Pinpoint the cell where the given text exists, returning its (x, y) midpoint coordinate. 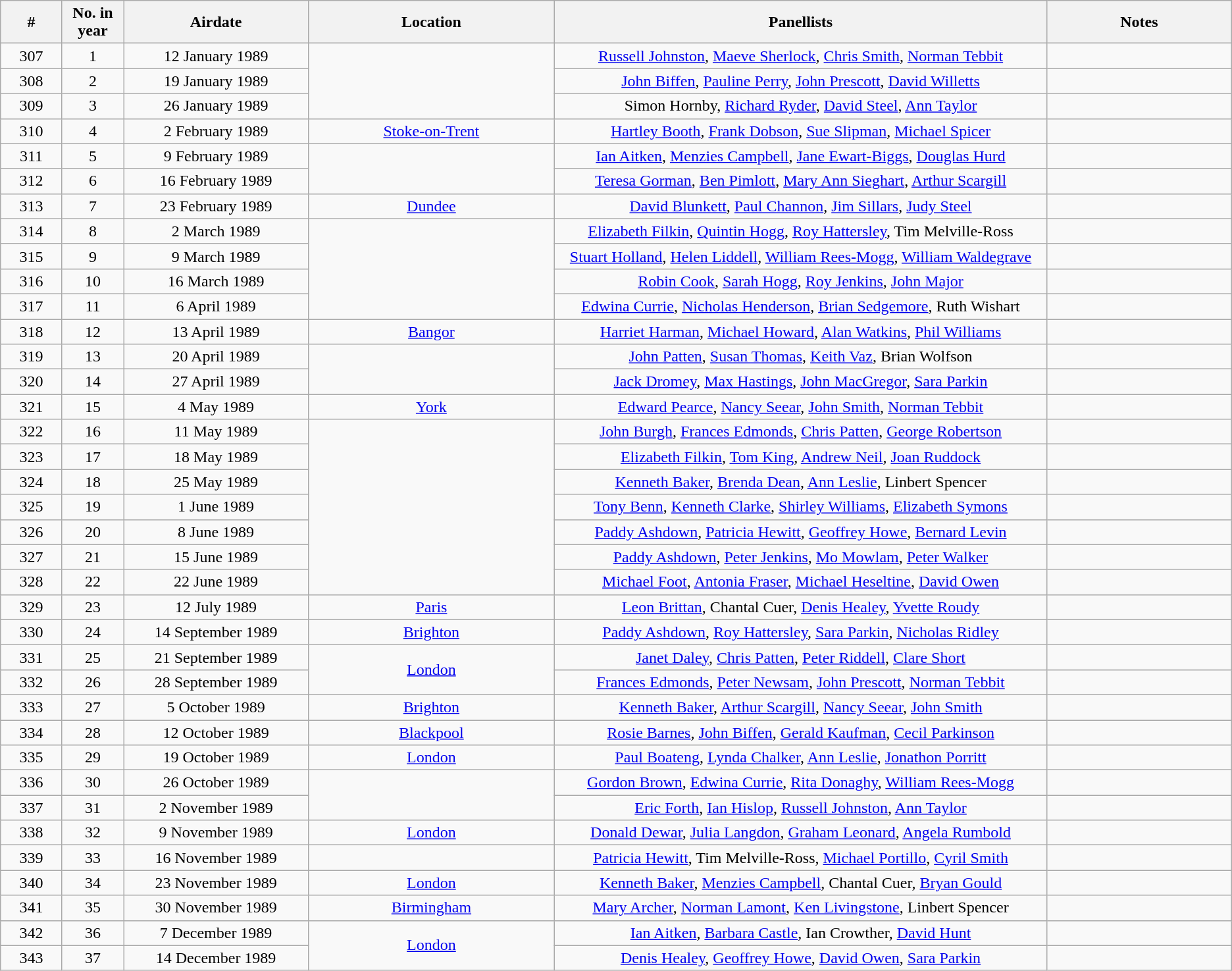
35 (93, 908)
Kenneth Baker, Brenda Dean, Ann Leslie, Linbert Spencer (800, 482)
319 (32, 357)
13 (93, 357)
John Biffen, Pauline Perry, John Prescott, David Willetts (800, 81)
24 (93, 632)
312 (32, 181)
16 February 1989 (216, 181)
12 July 1989 (216, 607)
25 (93, 657)
Blackpool (431, 733)
341 (32, 908)
28 (93, 733)
6 (93, 181)
334 (32, 733)
326 (32, 532)
23 November 1989 (216, 883)
14 September 1989 (216, 632)
Teresa Gorman, Ben Pimlott, Mary Ann Sieghart, Arthur Scargill (800, 181)
9 November 1989 (216, 833)
25 May 1989 (216, 482)
318 (32, 331)
# (32, 22)
Ian Aitken, Menzies Campbell, Jane Ewart-Biggs, Douglas Hurd (800, 156)
Robin Cook, Sarah Hogg, Roy Jenkins, John Major (800, 281)
21 September 1989 (216, 657)
338 (32, 833)
322 (32, 432)
1 June 1989 (216, 507)
2 February 1989 (216, 131)
343 (32, 958)
332 (32, 682)
Dundee (431, 206)
John Burgh, Frances Edmonds, Chris Patten, George Robertson (800, 432)
329 (32, 607)
16 (93, 432)
12 (93, 331)
314 (32, 231)
Elizabeth Filkin, Tom King, Andrew Neil, Joan Ruddock (800, 457)
Michael Foot, Antonia Fraser, Michael Heseltine, David Owen (800, 582)
310 (32, 131)
9 (93, 256)
Edwina Currie, Nicholas Henderson, Brian Sedgemore, Ruth Wishart (800, 306)
Paddy Ashdown, Roy Hattersley, Sara Parkin, Nicholas Ridley (800, 632)
317 (32, 306)
7 December 1989 (216, 933)
1 (93, 56)
330 (32, 632)
John Patten, Susan Thomas, Keith Vaz, Brian Wolfson (800, 357)
333 (32, 707)
307 (32, 56)
David Blunkett, Paul Channon, Jim Sillars, Judy Steel (800, 206)
28 September 1989 (216, 682)
336 (32, 783)
22 June 1989 (216, 582)
33 (93, 858)
32 (93, 833)
335 (32, 758)
313 (32, 206)
13 April 1989 (216, 331)
Paddy Ashdown, Patricia Hewitt, Geoffrey Howe, Bernard Levin (800, 532)
11 (93, 306)
327 (32, 557)
2 November 1989 (216, 808)
4 May 1989 (216, 407)
320 (32, 382)
30 November 1989 (216, 908)
10 (93, 281)
Paul Boateng, Lynda Chalker, Ann Leslie, Jonathon Porritt (800, 758)
Paris (431, 607)
12 October 1989 (216, 733)
Elizabeth Filkin, Quintin Hogg, Roy Hattersley, Tim Melville-Ross (800, 231)
331 (32, 657)
18 May 1989 (216, 457)
Hartley Booth, Frank Dobson, Sue Slipman, Michael Spicer (800, 131)
340 (32, 883)
Tony Benn, Kenneth Clarke, Shirley Williams, Elizabeth Symons (800, 507)
29 (93, 758)
5 October 1989 (216, 707)
342 (32, 933)
Gordon Brown, Edwina Currie, Rita Donaghy, William Rees-Mogg (800, 783)
315 (32, 256)
37 (93, 958)
22 (93, 582)
16 November 1989 (216, 858)
26 (93, 682)
34 (93, 883)
Edward Pearce, Nancy Seear, John Smith, Norman Tebbit (800, 407)
Airdate (216, 22)
11 May 1989 (216, 432)
Ian Aitken, Barbara Castle, Ian Crowther, David Hunt (800, 933)
Paddy Ashdown, Peter Jenkins, Mo Mowlam, Peter Walker (800, 557)
Russell Johnston, Maeve Sherlock, Chris Smith, Norman Tebbit (800, 56)
23 February 1989 (216, 206)
321 (32, 407)
324 (32, 482)
7 (93, 206)
15 (93, 407)
14 (93, 382)
Harriet Harman, Michael Howard, Alan Watkins, Phil Williams (800, 331)
Frances Edmonds, Peter Newsam, John Prescott, Norman Tebbit (800, 682)
339 (32, 858)
Kenneth Baker, Menzies Campbell, Chantal Cuer, Bryan Gould (800, 883)
Patricia Hewitt, Tim Melville-Ross, Michael Portillo, Cyril Smith (800, 858)
19 (93, 507)
4 (93, 131)
12 January 1989 (216, 56)
325 (32, 507)
20 (93, 532)
5 (93, 156)
23 (93, 607)
Notes (1140, 22)
York (431, 407)
8 June 1989 (216, 532)
26 January 1989 (216, 106)
9 February 1989 (216, 156)
27 April 1989 (216, 382)
20 April 1989 (216, 357)
16 March 1989 (216, 281)
27 (93, 707)
17 (93, 457)
337 (32, 808)
6 April 1989 (216, 306)
14 December 1989 (216, 958)
Stoke-on-Trent (431, 131)
15 June 1989 (216, 557)
Jack Dromey, Max Hastings, John MacGregor, Sara Parkin (800, 382)
8 (93, 231)
19 October 1989 (216, 758)
26 October 1989 (216, 783)
18 (93, 482)
Janet Daley, Chris Patten, Peter Riddell, Clare Short (800, 657)
Simon Hornby, Richard Ryder, David Steel, Ann Taylor (800, 106)
328 (32, 582)
2 (93, 81)
Mary Archer, Norman Lamont, Ken Livingstone, Linbert Spencer (800, 908)
No. in year (93, 22)
308 (32, 81)
Stuart Holland, Helen Liddell, William Rees-Mogg, William Waldegrave (800, 256)
309 (32, 106)
31 (93, 808)
36 (93, 933)
2 March 1989 (216, 231)
Leon Brittan, Chantal Cuer, Denis Healey, Yvette Roudy (800, 607)
Location (431, 22)
Donald Dewar, Julia Langdon, Graham Leonard, Angela Rumbold (800, 833)
9 March 1989 (216, 256)
Birmingham (431, 908)
19 January 1989 (216, 81)
Kenneth Baker, Arthur Scargill, Nancy Seear, John Smith (800, 707)
Bangor (431, 331)
3 (93, 106)
21 (93, 557)
Eric Forth, Ian Hislop, Russell Johnston, Ann Taylor (800, 808)
316 (32, 281)
Denis Healey, Geoffrey Howe, David Owen, Sara Parkin (800, 958)
30 (93, 783)
323 (32, 457)
Panellists (800, 22)
Rosie Barnes, John Biffen, Gerald Kaufman, Cecil Parkinson (800, 733)
311 (32, 156)
